Extract the (x, y) coordinate from the center of the cell holding the provided text.  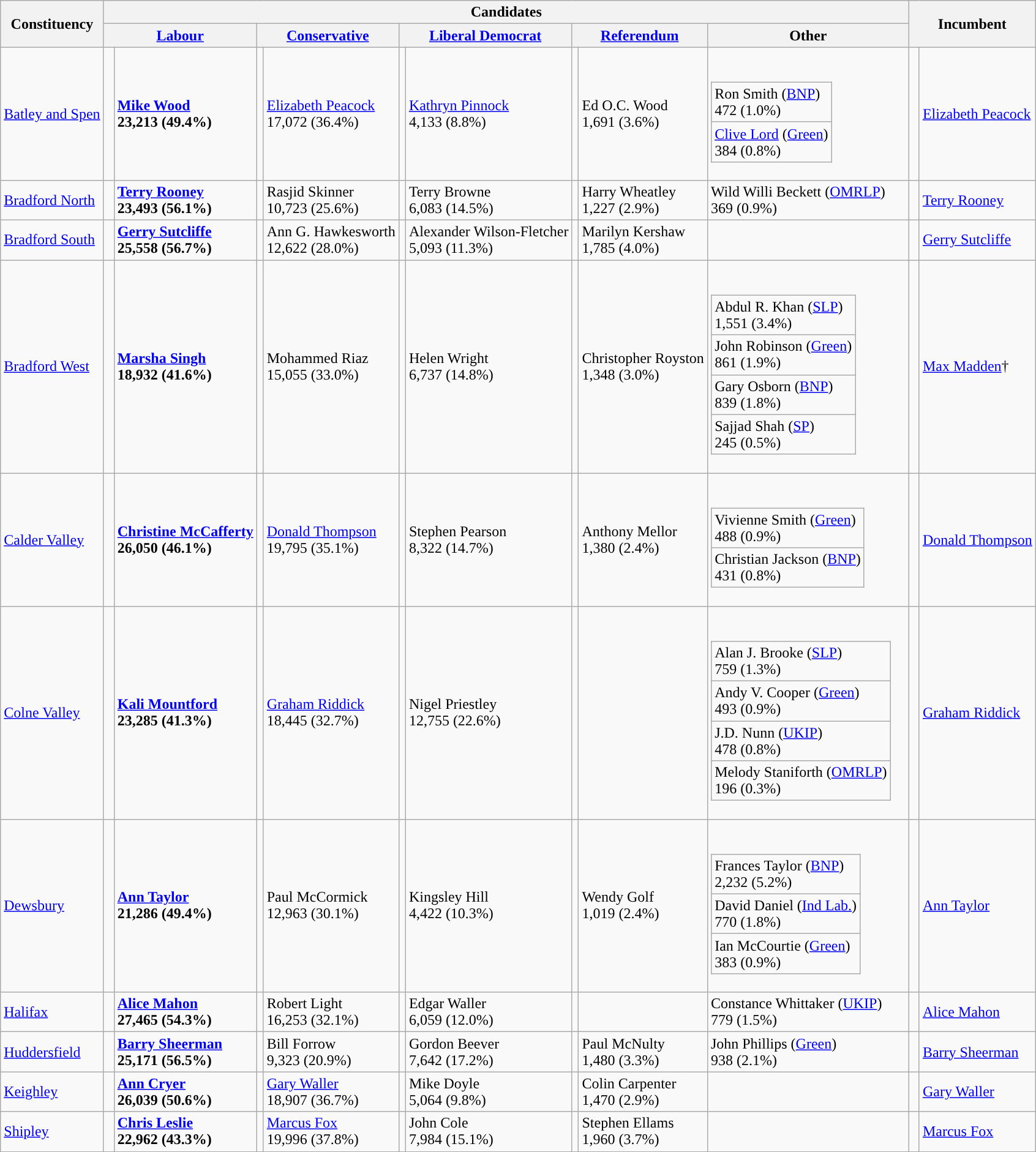
Edgar Waller6,059 (12.0%) (489, 1012)
J.D. Nunn (UKIP)478 (0.8%) (801, 741)
Incumbent (972, 24)
Paul McCormick12,963 (30.1%) (331, 906)
Ed O.C. Wood1,691 (3.6%) (643, 114)
Constituency (52, 24)
Mohammed Riaz15,055 (33.0%) (331, 367)
Bill Forrow9,323 (20.9%) (331, 1052)
Terry Browne6,083 (14.5%) (489, 201)
Graham Riddick18,445 (32.7%) (331, 713)
Barry Sheerman (977, 1052)
Gerry Sutcliffe (977, 240)
Ron Smith (BNP)472 (1.0%) (771, 102)
Chris Leslie22,962 (43.3%) (185, 1131)
Referendum (639, 36)
Paul McNulty1,480 (3.3%) (643, 1052)
John Phillips (Green)938 (2.1%) (808, 1052)
Conservative (328, 36)
Vivienne Smith (Green)488 (0.9%) (788, 528)
John Cole7,984 (15.1%) (489, 1131)
Liberal Democrat (485, 36)
David Daniel (Ind Lab.)770 (1.8%) (786, 913)
Donald Thompson (977, 539)
Batley and Spen (52, 114)
Nigel Priestley12,755 (22.6%) (489, 713)
Ann Cryer26,039 (50.6%) (185, 1092)
Frances Taylor (BNP)2,232 (5.2%) (786, 874)
Kali Mountford23,285 (41.3%) (185, 713)
Melody Staniforth (OMRLP)196 (0.3%) (801, 781)
Elizabeth Peacock (977, 114)
Shipley (52, 1131)
Christian Jackson (BNP)431 (0.8%) (788, 568)
Frances Taylor (BNP)2,232 (5.2%) David Daniel (Ind Lab.)770 (1.8%) Ian McCourtie (Green)383 (0.9%) (808, 906)
Gary Osborn (BNP)839 (1.8%) (784, 394)
Ian McCourtie (Green)383 (0.9%) (786, 954)
Gary Waller18,907 (36.7%) (331, 1092)
Kingsley Hill4,422 (10.3%) (489, 906)
Marcus Fox (977, 1131)
Alan J. Brooke (SLP)759 (1.3%) Andy V. Cooper (Green)493 (0.9%) J.D. Nunn (UKIP)478 (0.8%) Melody Staniforth (OMRLP)196 (0.3%) (808, 713)
Vivienne Smith (Green)488 (0.9%) Christian Jackson (BNP)431 (0.8%) (808, 539)
Alexander Wilson-Fletcher5,093 (11.3%) (489, 240)
Terry Rooney (977, 201)
Sajjad Shah (SP)245 (0.5%) (784, 435)
Rasjid Skinner10,723 (25.6%) (331, 201)
Bradford North (52, 201)
Gerry Sutcliffe25,558 (56.7%) (185, 240)
Keighley (52, 1092)
Marsha Singh18,932 (41.6%) (185, 367)
Ann Taylor21,286 (49.4%) (185, 906)
Anthony Mellor1,380 (2.4%) (643, 539)
Graham Riddick (977, 713)
Kathryn Pinnock4,133 (8.8%) (489, 114)
Colne Valley (52, 713)
Ann Taylor (977, 906)
Stephen Pearson8,322 (14.7%) (489, 539)
Wendy Golf1,019 (2.4%) (643, 906)
Halifax (52, 1012)
Constance Whittaker (UKIP)779 (1.5%) (808, 1012)
Calder Valley (52, 539)
Mike Doyle5,064 (9.8%) (489, 1092)
Mike Wood23,213 (49.4%) (185, 114)
John Robinson (Green)861 (1.9%) (784, 355)
Abdul R. Khan (SLP)1,551 (3.4%) (784, 315)
Bradford West (52, 367)
Marilyn Kershaw1,785 (4.0%) (643, 240)
Huddersfield (52, 1052)
Donald Thompson19,795 (35.1%) (331, 539)
Marcus Fox19,996 (37.8%) (331, 1131)
Alan J. Brooke (SLP)759 (1.3%) (801, 661)
Alice Mahon27,465 (54.3%) (185, 1012)
Christopher Royston1,348 (3.0%) (643, 367)
Dewsbury (52, 906)
Other (808, 36)
Bradford South (52, 240)
Wild Willi Beckett (OMRLP)369 (0.9%) (808, 201)
Barry Sheerman25,171 (56.5%) (185, 1052)
Helen Wright6,737 (14.8%) (489, 367)
Gordon Beever7,642 (17.2%) (489, 1052)
Christine McCafferty26,050 (46.1%) (185, 539)
Colin Carpenter1,470 (2.9%) (643, 1092)
Elizabeth Peacock17,072 (36.4%) (331, 114)
Max Madden† (977, 367)
Robert Light16,253 (32.1%) (331, 1012)
Harry Wheatley1,227 (2.9%) (643, 201)
Terry Rooney23,493 (56.1%) (185, 201)
Alice Mahon (977, 1012)
Andy V. Cooper (Green)493 (0.9%) (801, 701)
Gary Waller (977, 1092)
Ron Smith (BNP)472 (1.0%) Clive Lord (Green)384 (0.8%) (808, 114)
Labour (180, 36)
Abdul R. Khan (SLP)1,551 (3.4%) John Robinson (Green)861 (1.9%) Gary Osborn (BNP)839 (1.8%) Sajjad Shah (SP)245 (0.5%) (808, 367)
Ann G. Hawkesworth12,622 (28.0%) (331, 240)
Clive Lord (Green)384 (0.8%) (771, 142)
Stephen Ellams1,960 (3.7%) (643, 1131)
Candidates (506, 12)
